Return the (x, y) coordinate for the center point of the cell that contains the specified text.  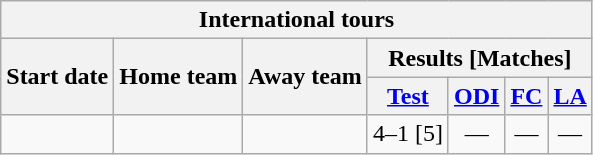
FC (526, 96)
Test (408, 96)
International tours (297, 20)
4–1 [5] (408, 134)
Away team (306, 77)
Results [Matches] (480, 58)
Start date (58, 77)
LA (570, 96)
ODI (476, 96)
Home team (178, 77)
